Search for the cell housing the specified text and yield its [X, Y] center coordinate. 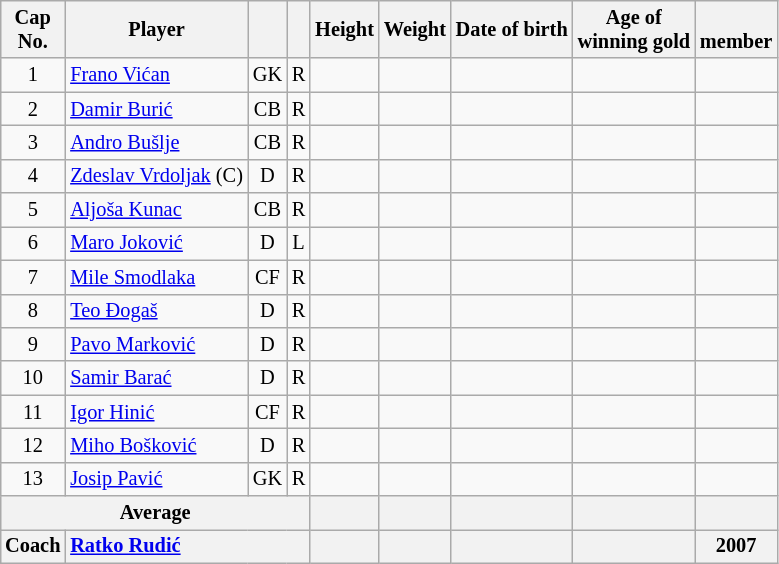
Zdeslav Vrdoljak (C) [156, 176]
2007 [736, 546]
Samir Barać [156, 378]
8 [32, 311]
Andro Bušlje [156, 142]
CapNo. [32, 29]
Coach [32, 546]
5 [32, 210]
11 [32, 412]
3 [32, 142]
Date of birth [512, 29]
Frano Vićan [156, 75]
Josip Pavić [156, 479]
Aljoša Kunac [156, 210]
Igor Hinić [156, 412]
Age ofwinning gold [634, 29]
Height [344, 29]
4 [32, 176]
10 [32, 378]
13 [32, 479]
Teo Đogaš [156, 311]
L [298, 243]
Damir Burić [156, 109]
Ratko Rudić [188, 546]
2 [32, 109]
1 [32, 75]
Average [155, 513]
member [736, 29]
Pavo Marković [156, 344]
Mile Smodlaka [156, 277]
Player [156, 29]
7 [32, 277]
Weight [415, 29]
6 [32, 243]
Maro Joković [156, 243]
9 [32, 344]
12 [32, 445]
Miho Bošković [156, 445]
